Return the (x, y) coordinate for the center point of the cell that contains the specified text.  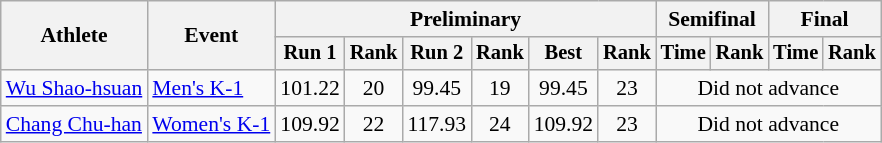
101.22 (310, 88)
Run 2 (436, 54)
Athlete (74, 36)
Run 1 (310, 54)
22 (374, 124)
Event (211, 36)
20 (374, 88)
Men's K-1 (211, 88)
19 (500, 88)
Women's K-1 (211, 124)
Wu Shao-hsuan (74, 88)
Preliminary (465, 19)
Final (824, 19)
117.93 (436, 124)
24 (500, 124)
Best (564, 54)
Chang Chu-han (74, 124)
Semifinal (712, 19)
